For the text-containing cell, return its midpoint in [x, y] coordinate format. 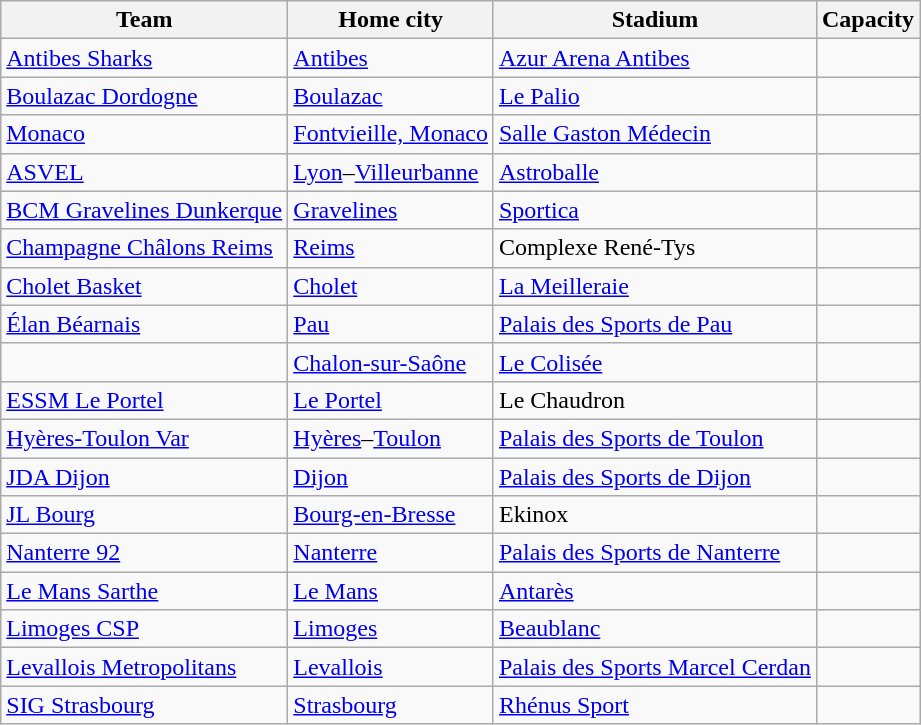
Hyères-Toulon Var [144, 438]
JDA Dijon [144, 477]
Boulazac [391, 96]
Bourg-en-Bresse [391, 515]
Salle Gaston Médecin [654, 134]
Gravelines [391, 210]
Complexe René-Tys [654, 248]
JL Bourg [144, 515]
Chalon-sur-Saône [391, 362]
Team [144, 20]
Antarès [654, 591]
Strasbourg [391, 705]
Le Chaudron [654, 400]
Sportica [654, 210]
Palais des Sports de Dijon [654, 477]
Élan Béarnais [144, 324]
Pau [391, 324]
Monaco [144, 134]
Beaublanc [654, 629]
Fontvieille, Monaco [391, 134]
Champagne Châlons Reims [144, 248]
Astroballe [654, 172]
Palais des Sports de Pau [654, 324]
Le Colisée [654, 362]
Cholet [391, 286]
Home city [391, 20]
Hyères–Toulon [391, 438]
Antibes Sharks [144, 58]
Rhénus Sport [654, 705]
Limoges [391, 629]
Ekinox [654, 515]
Nanterre 92 [144, 553]
Azur Arena Antibes [654, 58]
Le Mans Sarthe [144, 591]
Le Mans [391, 591]
Palais des Sports de Nanterre [654, 553]
Le Palio [654, 96]
Nanterre [391, 553]
Cholet Basket [144, 286]
ASVEL [144, 172]
Le Portel [391, 400]
Levallois Metropolitans [144, 667]
Reims [391, 248]
Dijon [391, 477]
SIG Strasbourg [144, 705]
Boulazac Dordogne [144, 96]
Lyon–Villeurbanne [391, 172]
ESSM Le Portel [144, 400]
Levallois [391, 667]
Capacity [868, 20]
La Meilleraie [654, 286]
Stadium [654, 20]
Limoges CSP [144, 629]
Palais des Sports Marcel Cerdan [654, 667]
BCM Gravelines Dunkerque [144, 210]
Antibes [391, 58]
Palais des Sports de Toulon [654, 438]
